Scan for the cell matching the given text and deliver its [x, y] coordinate at center. 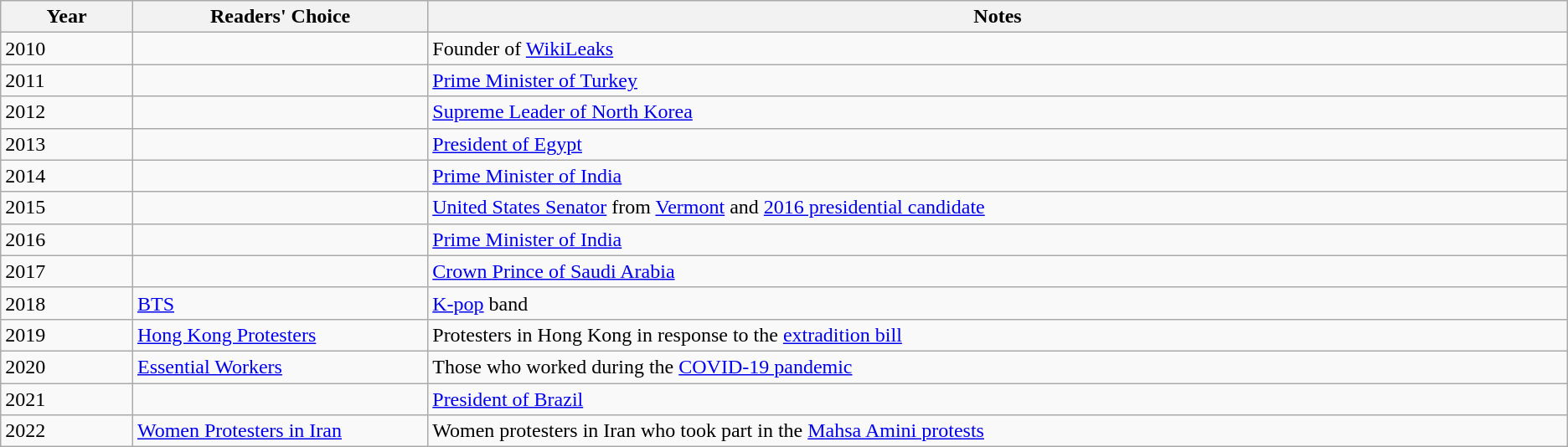
Prime Minister of Turkey [998, 80]
2011 [67, 80]
Protesters in Hong Kong in response to the extradition bill [998, 335]
Women Protesters in Iran [280, 431]
Hong Kong Protesters [280, 335]
Founder of WikiLeaks [998, 49]
K-pop band [998, 303]
Crown Prince of Saudi Arabia [998, 271]
Essential Workers [280, 367]
Year [67, 17]
2021 [67, 399]
2010 [67, 49]
2014 [67, 176]
Women protesters in Iran who took part in the Mahsa Amini protests [998, 431]
Readers' Choice [280, 17]
United States Senator from Vermont and 2016 presidential candidate [998, 208]
2017 [67, 271]
2022 [67, 431]
2016 [67, 239]
Notes [998, 17]
President of Brazil [998, 399]
Supreme Leader of North Korea [998, 112]
2013 [67, 144]
2019 [67, 335]
Those who worked during the COVID-19 pandemic [998, 367]
President of Egypt [998, 144]
2020 [67, 367]
BTS [280, 303]
2018 [67, 303]
2012 [67, 112]
2015 [67, 208]
